Return [X, Y] of the center of cell containing provided text 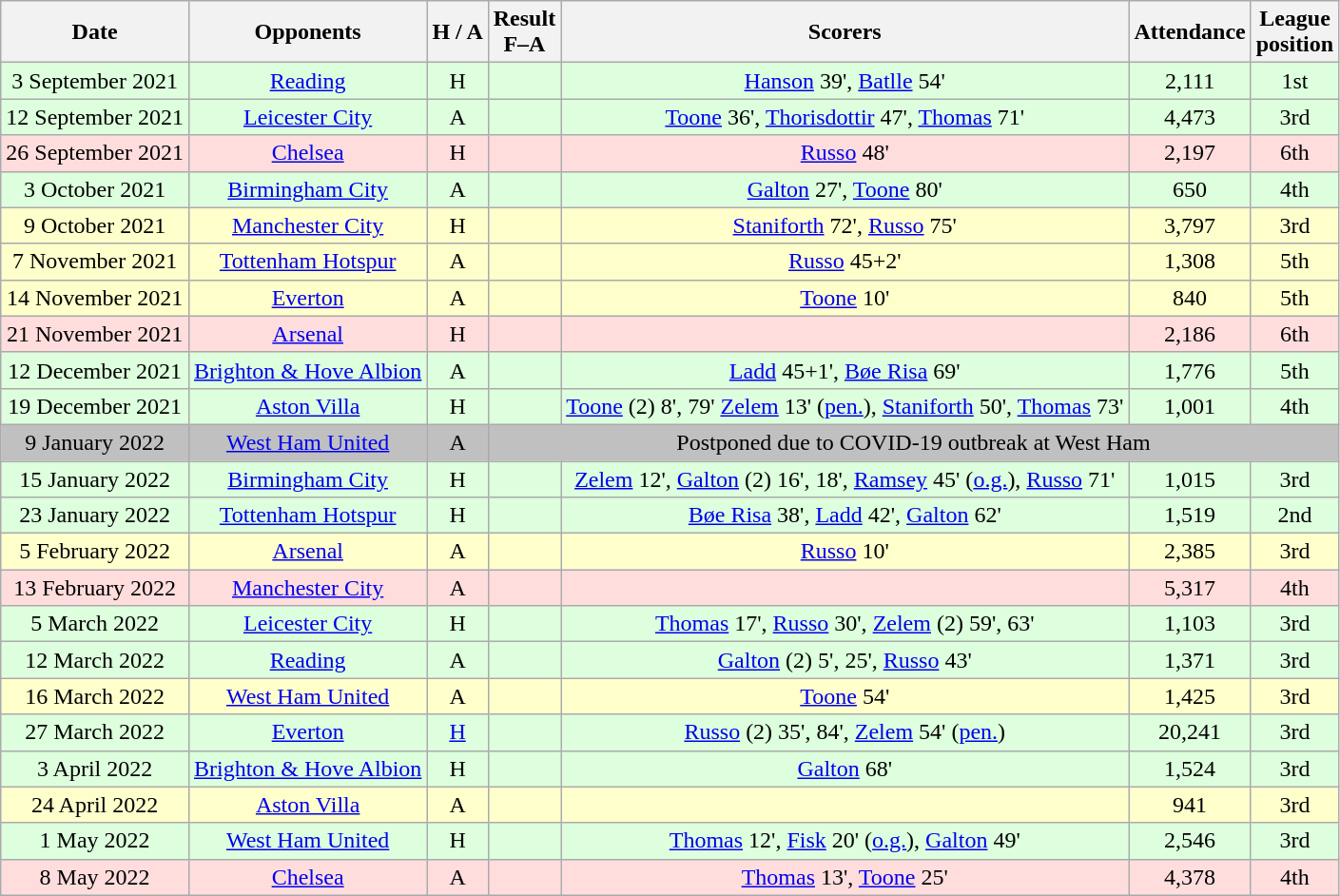
Opponents [307, 32]
Galton 27', Toone 80' [845, 189]
12 September 2021 [95, 117]
1,524 [1190, 769]
Thomas 13', Toone 25' [845, 877]
840 [1190, 298]
26 September 2021 [95, 153]
19 December 2021 [95, 406]
Russo 48' [845, 153]
4,378 [1190, 877]
Zelem 12', Galton (2) 16', 18', Ramsey 45' (o.g.), Russo 71' [845, 478]
Toone 10' [845, 298]
H / A [457, 32]
2,385 [1190, 552]
Russo 10' [845, 552]
Postponed due to COVID-19 outbreak at West Ham [913, 442]
ResultF–A [524, 32]
24 April 2022 [95, 805]
3 April 2022 [95, 769]
27 March 2022 [95, 732]
1st [1294, 81]
9 January 2022 [95, 442]
Thomas 17', Russo 30', Zelem (2) 59', 63' [845, 624]
9 October 2021 [95, 225]
Hanson 39', Batlle 54' [845, 81]
5 February 2022 [95, 552]
Russo 45+2' [845, 262]
20,241 [1190, 732]
8 May 2022 [95, 877]
3 September 2021 [95, 81]
1,308 [1190, 262]
1,776 [1190, 370]
3 October 2021 [95, 189]
5,317 [1190, 588]
Russo (2) 35', 84', Zelem 54' (pen.) [845, 732]
16 March 2022 [95, 696]
Leagueposition [1294, 32]
12 December 2021 [95, 370]
3,797 [1190, 225]
12 March 2022 [95, 660]
2,186 [1190, 334]
Galton 68' [845, 769]
Galton (2) 5', 25', Russo 43' [845, 660]
650 [1190, 189]
5 March 2022 [95, 624]
Ladd 45+1', Bøe Risa 69' [845, 370]
2,111 [1190, 81]
1,001 [1190, 406]
Toone 36', Thorisdottir 47', Thomas 71' [845, 117]
21 November 2021 [95, 334]
1,519 [1190, 516]
23 January 2022 [95, 516]
Bøe Risa 38', Ladd 42', Galton 62' [845, 516]
1 May 2022 [95, 841]
2,197 [1190, 153]
13 February 2022 [95, 588]
1,371 [1190, 660]
2,546 [1190, 841]
Toone (2) 8', 79' Zelem 13' (pen.), Staniforth 50', Thomas 73' [845, 406]
14 November 2021 [95, 298]
1,425 [1190, 696]
Scorers [845, 32]
Staniforth 72', Russo 75' [845, 225]
Attendance [1190, 32]
2nd [1294, 516]
4,473 [1190, 117]
15 January 2022 [95, 478]
1,103 [1190, 624]
941 [1190, 805]
Date [95, 32]
1,015 [1190, 478]
Thomas 12', Fisk 20' (o.g.), Galton 49' [845, 841]
Toone 54' [845, 696]
7 November 2021 [95, 262]
